Capture the cell that displays the provided text and extract its [x, y] central coordinate. 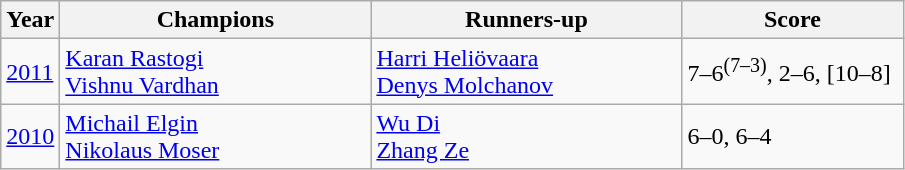
Michail Elgin Nikolaus Moser [216, 136]
Runners-up [526, 20]
Year [30, 20]
Karan Rastogi Vishnu Vardhan [216, 72]
Score [792, 20]
2011 [30, 72]
6–0, 6–4 [792, 136]
7–6(7–3), 2–6, [10–8] [792, 72]
2010 [30, 136]
Wu Di Zhang Ze [526, 136]
Harri Heliövaara Denys Molchanov [526, 72]
Champions [216, 20]
